For the text-containing cell, return its midpoint in (x, y) coordinate format. 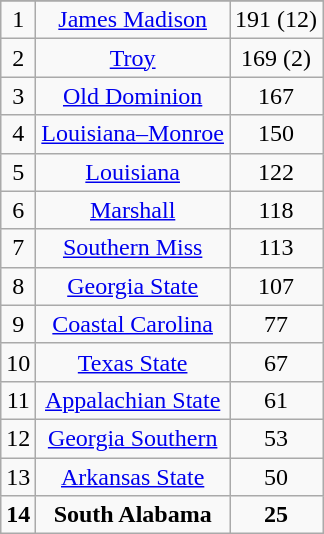
67 (276, 362)
Louisiana–Monroe (133, 134)
50 (276, 477)
8 (18, 286)
Marshall (133, 210)
Coastal Carolina (133, 324)
3 (18, 96)
118 (276, 210)
12 (18, 438)
4 (18, 134)
107 (276, 286)
25 (276, 515)
53 (276, 438)
Appalachian State (133, 400)
167 (276, 96)
169 (2) (276, 58)
122 (276, 172)
2 (18, 58)
James Madison (133, 20)
Southern Miss (133, 248)
Louisiana (133, 172)
13 (18, 477)
77 (276, 324)
Troy (133, 58)
Texas State (133, 362)
10 (18, 362)
Arkansas State (133, 477)
150 (276, 134)
1 (18, 20)
113 (276, 248)
191 (12) (276, 20)
Georgia Southern (133, 438)
5 (18, 172)
Georgia State (133, 286)
11 (18, 400)
61 (276, 400)
7 (18, 248)
6 (18, 210)
9 (18, 324)
South Alabama (133, 515)
Old Dominion (133, 96)
14 (18, 515)
